For the text-containing cell, return its midpoint in [x, y] coordinate format. 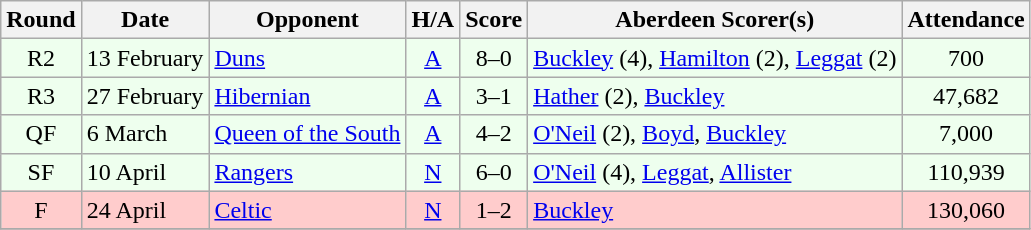
R3 [41, 96]
Buckley (4), Hamilton (2), Leggat (2) [715, 58]
6 March [145, 134]
27 February [145, 96]
700 [966, 58]
SF [41, 172]
Rangers [308, 172]
47,682 [966, 96]
24 April [145, 210]
3–1 [494, 96]
O'Neil (2), Boyd, Buckley [715, 134]
7,000 [966, 134]
F [41, 210]
Opponent [308, 20]
Aberdeen Scorer(s) [715, 20]
Attendance [966, 20]
110,939 [966, 172]
Hibernian [308, 96]
Date [145, 20]
R2 [41, 58]
6–0 [494, 172]
Round [41, 20]
Celtic [308, 210]
Queen of the South [308, 134]
10 April [145, 172]
4–2 [494, 134]
1–2 [494, 210]
130,060 [966, 210]
13 February [145, 58]
O'Neil (4), Leggat, Allister [715, 172]
H/A [433, 20]
8–0 [494, 58]
QF [41, 134]
Duns [308, 58]
Hather (2), Buckley [715, 96]
Score [494, 20]
Buckley [715, 210]
